Scan for the cell matching the given text and deliver its (X, Y) coordinate at center. 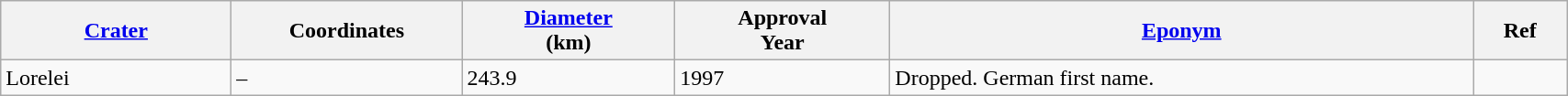
ApprovalYear (783, 31)
Diameter(km) (569, 31)
243.9 (569, 78)
Crater (116, 31)
Lorelei (116, 78)
– (347, 78)
Eponym (1181, 31)
Coordinates (347, 31)
1997 (783, 78)
Dropped. German first name. (1181, 78)
Ref (1520, 31)
